Return the [X, Y] coordinate for the center point of the cell that contains the specified text.  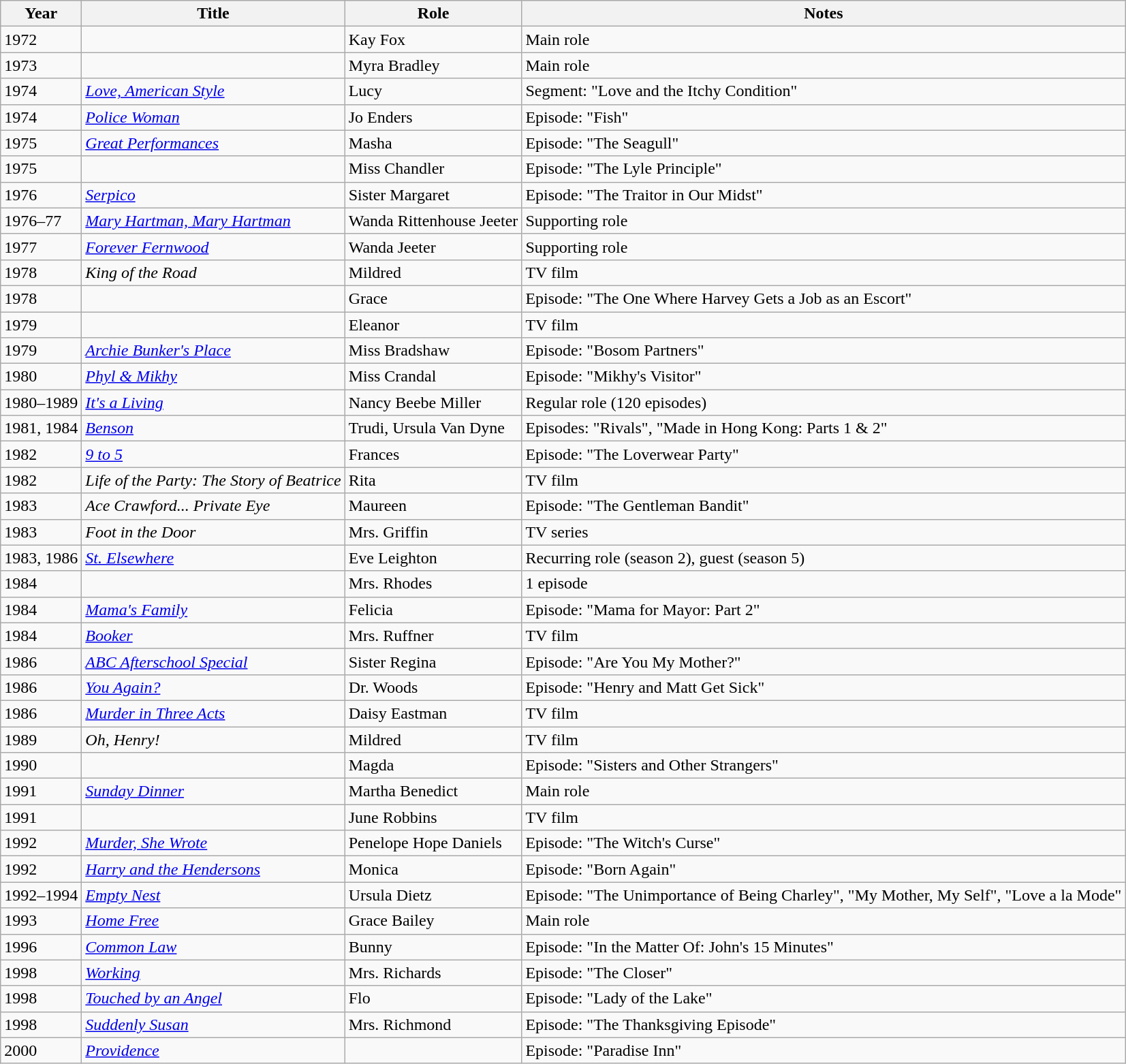
Ursula Dietz [433, 895]
1993 [41, 921]
Martha Benedict [433, 792]
1980–1989 [41, 403]
1973 [41, 65]
Sunday Dinner [213, 792]
1981, 1984 [41, 428]
Providence [213, 1050]
Episode: "The Traitor in Our Midst" [824, 195]
Mrs. Ruffner [433, 636]
Phyl & Mikhy [213, 377]
1 episode [824, 584]
1992–1994 [41, 895]
June Robbins [433, 817]
Episode: "Sisters and Other Strangers" [824, 766]
Common Law [213, 947]
Notes [824, 14]
Title [213, 14]
Miss Crandal [433, 377]
Episode: "The Witch's Curse" [824, 843]
Great Performances [213, 143]
King of the Road [213, 272]
Mrs. Richmond [433, 1024]
Police Woman [213, 117]
Bunny [433, 947]
Flo [433, 999]
Episode: "Paradise Inn" [824, 1050]
Episode: "The Loverwear Party" [824, 454]
Episodes: "Rivals", "Made in Hong Kong: Parts 1 & 2" [824, 428]
1972 [41, 40]
Empty Nest [213, 895]
Role [433, 14]
Murder, She Wrote [213, 843]
Episode: "Henry and Matt Get Sick" [824, 687]
Dr. Woods [433, 687]
Suddenly Susan [213, 1024]
Episode: "Mama for Mayor: Part 2" [824, 610]
1980 [41, 377]
Oh, Henry! [213, 739]
Nancy Beebe Miller [433, 403]
Trudi, Ursula Van Dyne [433, 428]
Home Free [213, 921]
Grace [433, 298]
TV series [824, 532]
Frances [433, 454]
Jo Enders [433, 117]
2000 [41, 1050]
Mrs. Rhodes [433, 584]
Eleanor [433, 325]
Episode: "The Lyle Principle" [824, 169]
Wanda Rittenhouse Jeeter [433, 221]
Working [213, 973]
Episode: "In the Matter Of: John's 15 Minutes" [824, 947]
Year [41, 14]
Recurring role (season 2), guest (season 5) [824, 558]
Sister Margaret [433, 195]
1977 [41, 247]
Felicia [433, 610]
Miss Chandler [433, 169]
Episode: "Lady of the Lake" [824, 999]
Benson [213, 428]
Love, American Style [213, 91]
Lucy [433, 91]
1996 [41, 947]
Sister Regina [433, 661]
9 to 5 [213, 454]
Episode: "Mikhy's Visitor" [824, 377]
St. Elsewhere [213, 558]
Eve Leighton [433, 558]
Episode: "The Seagull" [824, 143]
Grace Bailey [433, 921]
Mama's Family [213, 610]
Serpico [213, 195]
Wanda Jeeter [433, 247]
Rita [433, 480]
Myra Bradley [433, 65]
1976 [41, 195]
Magda [433, 766]
Miss Bradshaw [433, 351]
Daisy Eastman [433, 713]
Episode: "Bosom Partners" [824, 351]
Episode: "Fish" [824, 117]
Penelope Hope Daniels [433, 843]
Booker [213, 636]
Touched by an Angel [213, 999]
Segment: "Love and the Itchy Condition" [824, 91]
Mrs. Richards [433, 973]
You Again? [213, 687]
Mary Hartman, Mary Hartman [213, 221]
Archie Bunker's Place [213, 351]
Ace Crawford... Private Eye [213, 506]
Episode: "The Thanksgiving Episode" [824, 1024]
Masha [433, 143]
Episode: "Born Again" [824, 869]
Life of the Party: The Story of Beatrice [213, 480]
Foot in the Door [213, 532]
Mrs. Griffin [433, 532]
Episode: "Are You My Mother?" [824, 661]
ABC Afterschool Special [213, 661]
Regular role (120 episodes) [824, 403]
1976–77 [41, 221]
Episode: "The Unimportance of Being Charley", "My Mother, My Self", "Love a la Mode" [824, 895]
1989 [41, 739]
It's a Living [213, 403]
Murder in Three Acts [213, 713]
Forever Fernwood [213, 247]
1990 [41, 766]
Episode: "The Closer" [824, 973]
Episode: "The Gentleman Bandit" [824, 506]
Kay Fox [433, 40]
Monica [433, 869]
Episode: "The One Where Harvey Gets a Job as an Escort" [824, 298]
1983, 1986 [41, 558]
Maureen [433, 506]
Harry and the Hendersons [213, 869]
